Provide the [X, Y] coordinate of the cell's center where the given text is located.  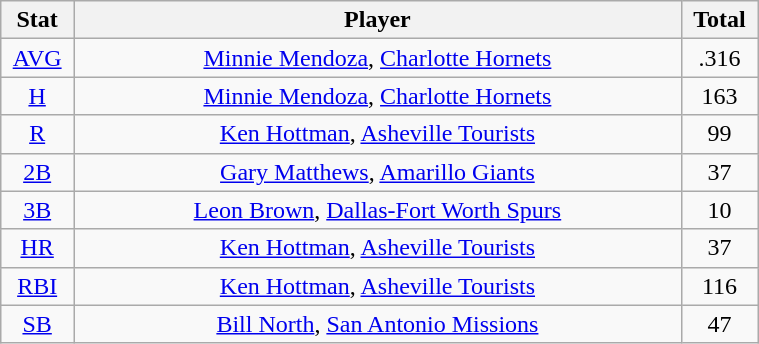
.316 [719, 58]
163 [719, 96]
3B [38, 210]
Gary Matthews, Amarillo Giants [378, 172]
AVG [38, 58]
47 [719, 324]
SB [38, 324]
Bill North, San Antonio Missions [378, 324]
Player [378, 20]
2B [38, 172]
Leon Brown, Dallas-Fort Worth Spurs [378, 210]
10 [719, 210]
Stat [38, 20]
R [38, 134]
116 [719, 286]
HR [38, 248]
99 [719, 134]
Total [719, 20]
H [38, 96]
RBI [38, 286]
